Return the [X, Y] coordinate for the center point of the cell that contains the specified text.  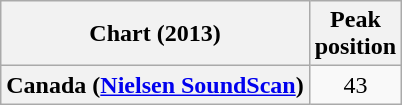
Canada (Nielsen SoundScan) [155, 85]
Peakposition [355, 34]
Chart (2013) [155, 34]
43 [355, 85]
